Find where the given text appears and provide that cell's center as [X, Y] coordinate. 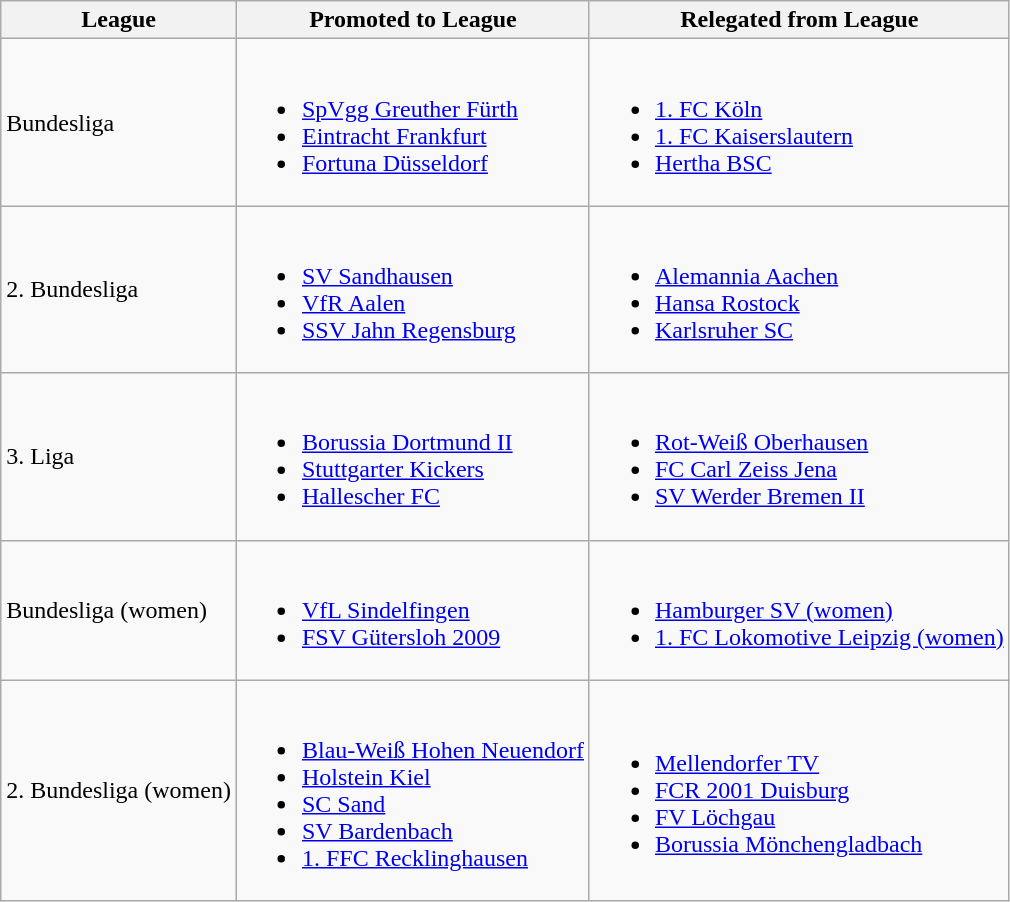
Promoted to League [412, 20]
SV SandhausenVfR AalenSSV Jahn Regensburg [412, 290]
Mellendorfer TVFCR 2001 DuisburgFV LöchgauBorussia Mönchengladbach [799, 790]
2. Bundesliga (women) [119, 790]
1. FC Köln1. FC KaiserslauternHertha BSC [799, 122]
League [119, 20]
Hamburger SV (women)1. FC Lokomotive Leipzig (women) [799, 610]
SpVgg Greuther FürthEintracht FrankfurtFortuna Düsseldorf [412, 122]
Borussia Dortmund IIStuttgarter KickersHallescher FC [412, 456]
Bundesliga [119, 122]
3. Liga [119, 456]
Alemannia AachenHansa RostockKarlsruher SC [799, 290]
Bundesliga (women) [119, 610]
Relegated from League [799, 20]
Blau-Weiß Hohen NeuendorfHolstein KielSC SandSV Bardenbach1. FFC Recklinghausen [412, 790]
VfL SindelfingenFSV Gütersloh 2009 [412, 610]
2. Bundesliga [119, 290]
Rot-Weiß OberhausenFC Carl Zeiss JenaSV Werder Bremen II [799, 456]
